Find where the given text appears and provide that cell's center as [x, y] coordinate. 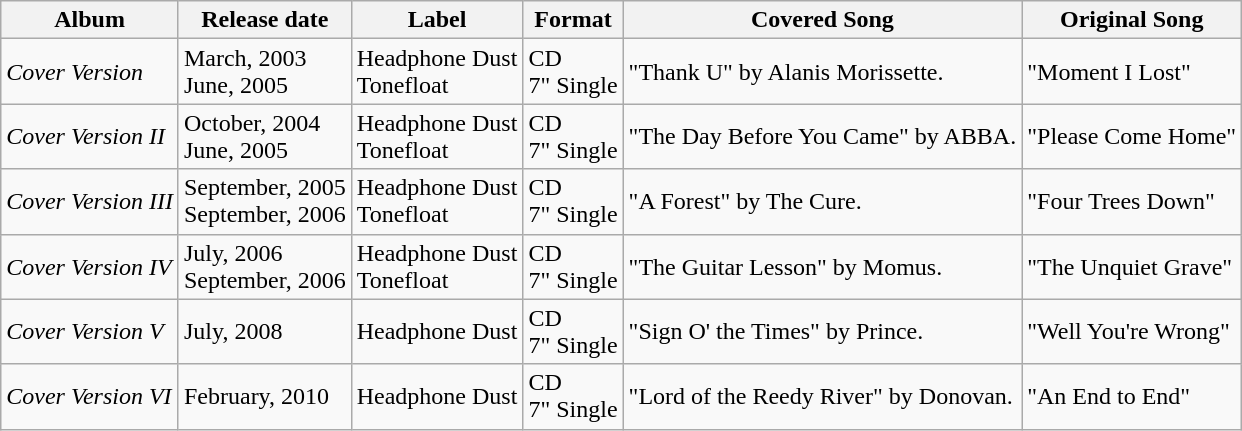
Cover Version VI [90, 396]
"Lord of the Reedy River" by Donovan. [822, 396]
"The Unquiet Grave" [1132, 266]
March, 2003June, 2005 [264, 72]
"Thank U" by Alanis Morissette. [822, 72]
Cover Version II [90, 136]
October, 2004June, 2005 [264, 136]
"Sign O' the Times" by Prince. [822, 332]
Release date [264, 20]
Cover Version V [90, 332]
July, 2008 [264, 332]
"Please Come Home" [1132, 136]
Album [90, 20]
July, 2006September, 2006 [264, 266]
February, 2010 [264, 396]
Format [573, 20]
Cover Version IV [90, 266]
"The Guitar Lesson" by Momus. [822, 266]
"Well You're Wrong" [1132, 332]
"A Forest" by The Cure. [822, 202]
Original Song [1132, 20]
"Four Trees Down" [1132, 202]
"An End to End" [1132, 396]
"The Day Before You Came" by ABBA. [822, 136]
Cover Version [90, 72]
Covered Song [822, 20]
Label [437, 20]
September, 2005September, 2006 [264, 202]
Cover Version III [90, 202]
"Moment I Lost" [1132, 72]
